Extract the (x, y) coordinate from the center of the cell holding the provided text.  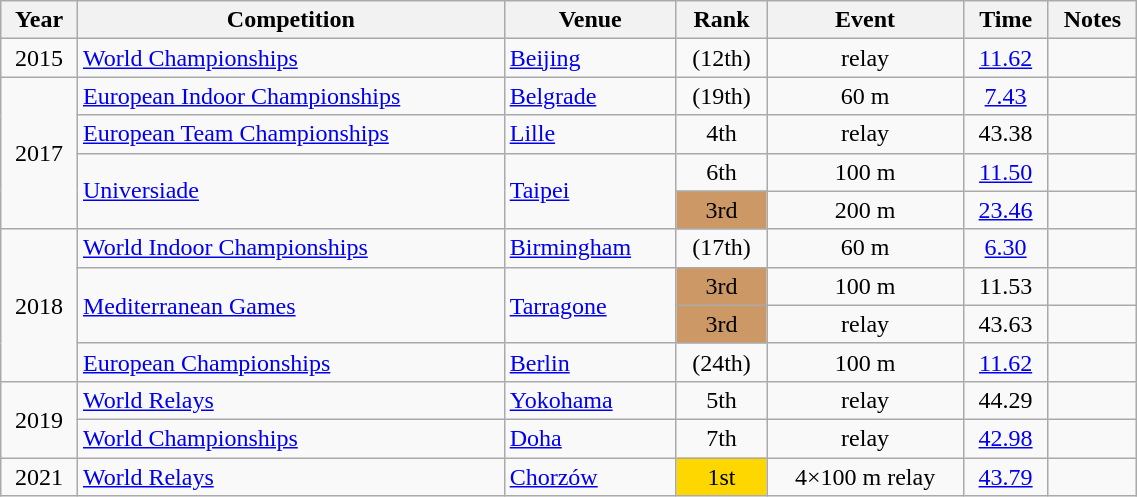
(19th) (722, 96)
11.53 (1006, 286)
Beijing (590, 58)
Lille (590, 134)
7th (722, 438)
11.50 (1006, 172)
43.38 (1006, 134)
Doha (590, 438)
42.98 (1006, 438)
World Indoor Championships (290, 248)
5th (722, 400)
23.46 (1006, 210)
6.30 (1006, 248)
6th (722, 172)
4th (722, 134)
200 m (866, 210)
European Indoor Championships (290, 96)
Belgrade (590, 96)
Notes (1092, 20)
Event (866, 20)
2018 (40, 305)
European Championships (290, 362)
Tarragone (590, 305)
Taipei (590, 191)
2019 (40, 419)
2021 (40, 477)
2017 (40, 153)
7.43 (1006, 96)
1st (722, 477)
2015 (40, 58)
Year (40, 20)
Time (1006, 20)
43.63 (1006, 324)
44.29 (1006, 400)
Universiade (290, 191)
(24th) (722, 362)
Venue (590, 20)
Chorzów (590, 477)
European Team Championships (290, 134)
Birmingham (590, 248)
4×100 m relay (866, 477)
(12th) (722, 58)
Berlin (590, 362)
(17th) (722, 248)
Rank (722, 20)
Competition (290, 20)
Yokohama (590, 400)
Mediterranean Games (290, 305)
43.79 (1006, 477)
